Identify which cell holds the provided text, then report its (X, Y) central coordinate. 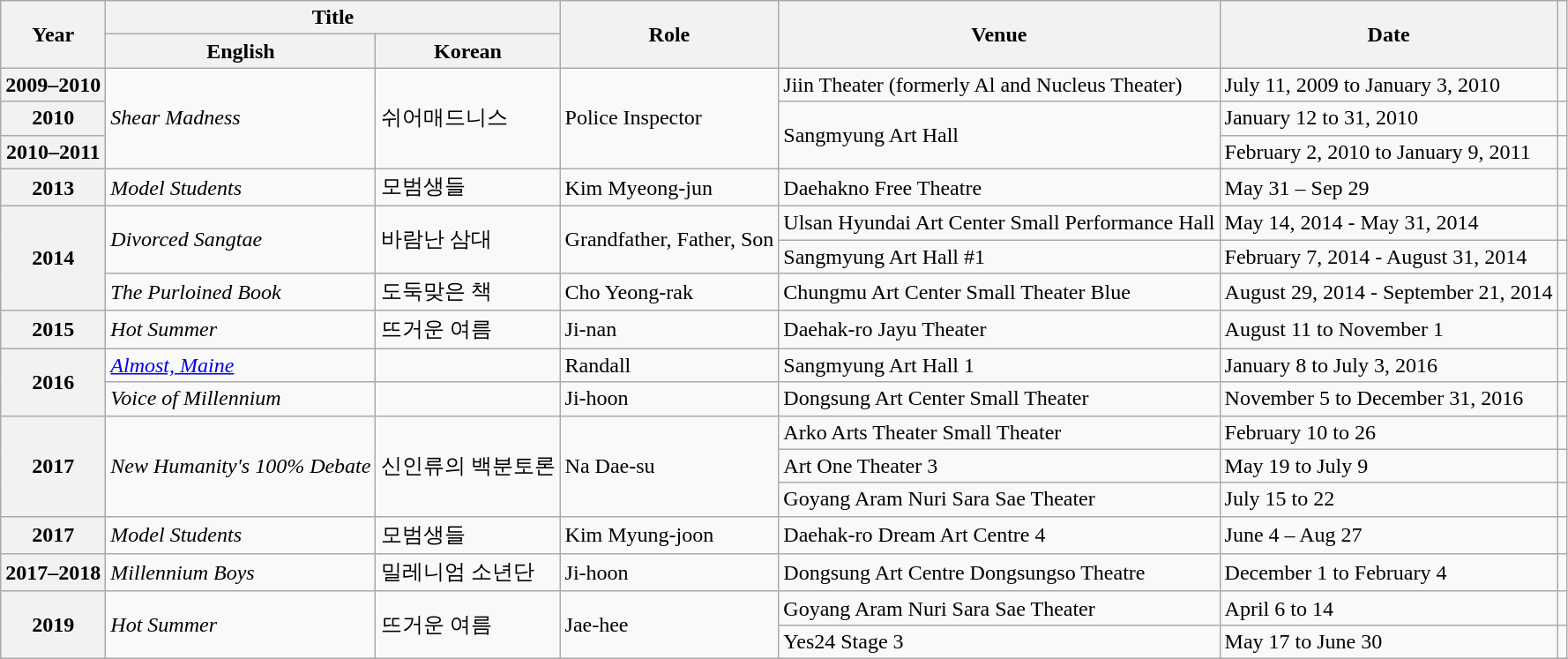
바람난 삼대 (467, 240)
The Purloined Book (241, 293)
February 7, 2014 - August 31, 2014 (1388, 257)
January 12 to 31, 2010 (1388, 118)
August 11 to November 1 (1388, 330)
April 6 to 14 (1388, 608)
English (241, 51)
Korean (467, 51)
Dongsung Art Center Small Theater (999, 399)
Voice of Millennium (241, 399)
November 5 to December 31, 2016 (1388, 399)
Sangmyung Art Hall 1 (999, 365)
Yes24 Stage 3 (999, 641)
2019 (53, 625)
2015 (53, 330)
Daehak-ro Dream Art Centre 4 (999, 535)
신인류의 백분토론 (467, 466)
Daehakno Free Theatre (999, 187)
Role (669, 34)
December 1 to February 4 (1388, 573)
밀레니엄 소년단 (467, 573)
2010 (53, 118)
Chungmu Art Center Small Theater Blue (999, 293)
Date (1388, 34)
2014 (53, 259)
Ji-nan (669, 330)
July 11, 2009 to January 3, 2010 (1388, 85)
Millennium Boys (241, 573)
Dongsung Art Centre Dongsungso Theatre (999, 573)
Daehak-ro Jayu Theater (999, 330)
August 29, 2014 - September 21, 2014 (1388, 293)
Venue (999, 34)
Shear Madness (241, 118)
2010–2011 (53, 152)
Arko Arts Theater Small Theater (999, 432)
June 4 – Aug 27 (1388, 535)
May 19 to July 9 (1388, 466)
May 14, 2014 - May 31, 2014 (1388, 223)
Kim Myeong-jun (669, 187)
January 8 to July 3, 2016 (1388, 365)
Cho Yeong-rak (669, 293)
Divorced Sangtae (241, 240)
Grandfather, Father, Son (669, 240)
2017–2018 (53, 573)
Almost, Maine (241, 365)
2016 (53, 382)
Police Inspector (669, 118)
February 10 to 26 (1388, 432)
Jae-hee (669, 625)
Kim Myung-joon (669, 535)
May 31 – Sep 29 (1388, 187)
쉬어매드니스 (467, 118)
Jiin Theater (formerly Al and Nucleus Theater) (999, 85)
Randall (669, 365)
2013 (53, 187)
Year (53, 34)
Art One Theater 3 (999, 466)
Title (333, 18)
Sangmyung Art Hall (999, 135)
February 2, 2010 to January 9, 2011 (1388, 152)
July 15 to 22 (1388, 499)
New Humanity's 100% Debate (241, 466)
May 17 to June 30 (1388, 641)
Ulsan Hyundai Art Center Small Performance Hall (999, 223)
Sangmyung Art Hall #1 (999, 257)
2009–2010 (53, 85)
Na Dae-su (669, 466)
도둑맞은 책 (467, 293)
